Provide the [X, Y] coordinate of the cell's center where the given text is located.  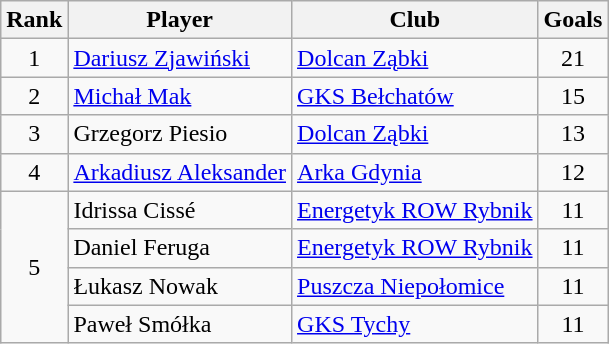
Player [180, 20]
1 [34, 58]
21 [573, 58]
13 [573, 134]
Club [416, 20]
5 [34, 267]
GKS Tychy [416, 324]
Arka Gdynia [416, 172]
Łukasz Nowak [180, 286]
4 [34, 172]
GKS Bełchatów [416, 96]
Puszcza Niepołomice [416, 286]
Grzegorz Piesio [180, 134]
2 [34, 96]
12 [573, 172]
15 [573, 96]
Dariusz Zjawiński [180, 58]
Daniel Feruga [180, 248]
Goals [573, 20]
Idrissa Cissé [180, 210]
Rank [34, 20]
Arkadiusz Aleksander [180, 172]
Paweł Smółka [180, 324]
3 [34, 134]
Michał Mak [180, 96]
